Output the [x, y] coordinate of the center of the cell containing the given text.  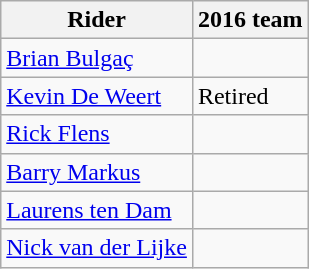
Barry Markus [97, 172]
Kevin De Weert [97, 96]
Retired [250, 96]
2016 team [250, 20]
Laurens ten Dam [97, 210]
Nick van der Lijke [97, 248]
Brian Bulgaç [97, 58]
Rider [97, 20]
Rick Flens [97, 134]
